Locate the cell with the specified text and output its [X, Y] center coordinate. 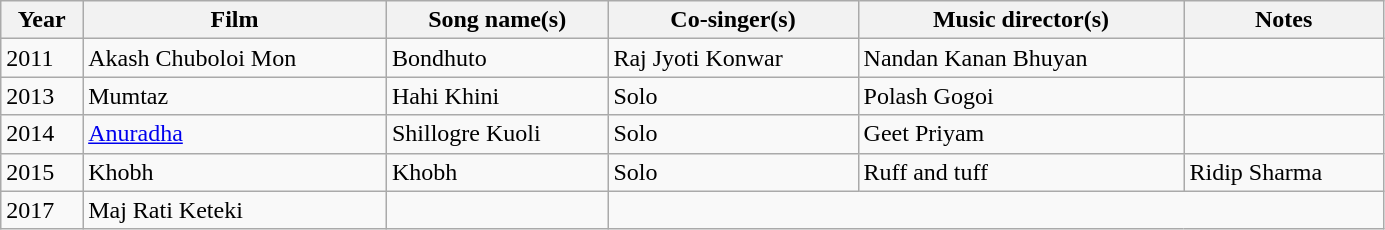
2015 [42, 172]
Maj Rati Keteki [235, 210]
2014 [42, 134]
2013 [42, 96]
Akash Chuboloi Mon [235, 58]
2011 [42, 58]
Nandan Kanan Bhuyan [1021, 58]
Song name(s) [496, 20]
Polash Gogoi [1021, 96]
Shillogre Kuoli [496, 134]
Anuradha [235, 134]
Hahi Khini [496, 96]
Co-singer(s) [733, 20]
Bondhuto [496, 58]
Music director(s) [1021, 20]
Geet Priyam [1021, 134]
Ruff and tuff [1021, 172]
Raj Jyoti Konwar [733, 58]
Ridip Sharma [1284, 172]
Mumtaz [235, 96]
Year [42, 20]
Film [235, 20]
2017 [42, 210]
Notes [1284, 20]
